Return the (X, Y) coordinate for the center point of the cell that contains the specified text.  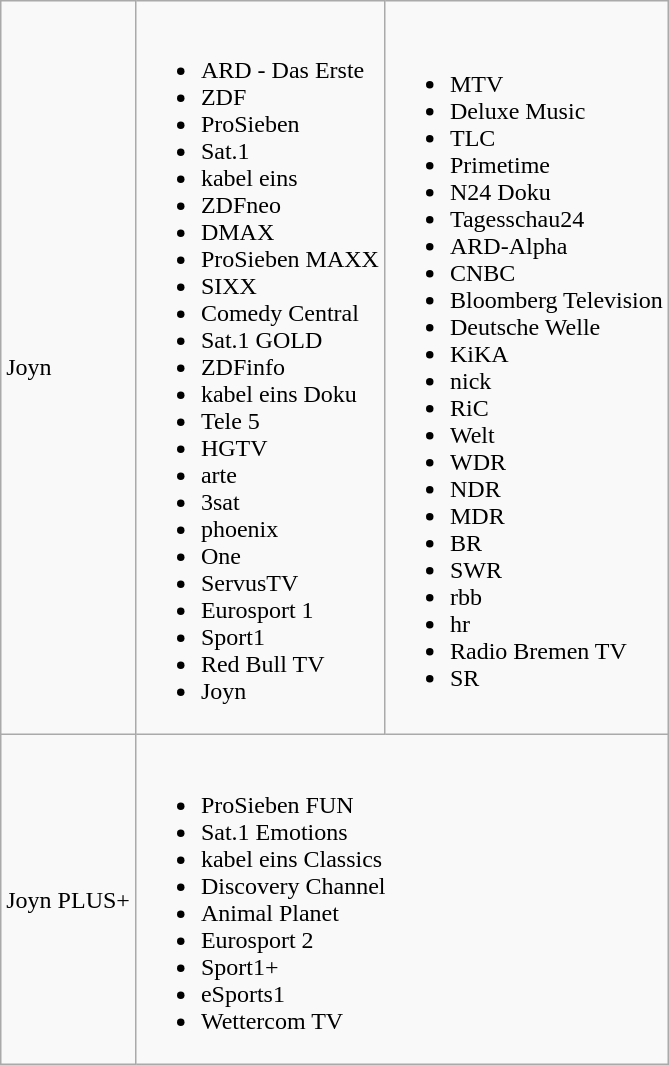
Joyn (68, 368)
Joyn PLUS+ (68, 900)
MTVDeluxe MusicTLCPrimetimeN24 DokuTagesschau24ARD-AlphaCNBCBloomberg TelevisionDeutsche WelleKiKAnickRiCWeltWDRNDRMDRBRSWRrbbhrRadio Bremen TVSR (526, 368)
ProSieben FUNSat.1 Emotionskabel eins ClassicsDiscovery ChannelAnimal PlanetEurosport 2Sport1+eSports1Wettercom TV (402, 900)
